Provide the (X, Y) coordinate of the cell's center where the given text is located.  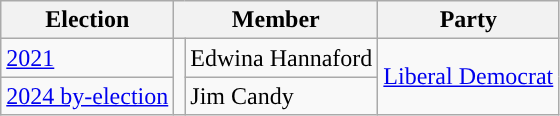
Election (88, 20)
Jim Candy (282, 96)
2021 (88, 58)
Party (468, 20)
Edwina Hannaford (282, 58)
Member (276, 20)
Liberal Democrat (468, 77)
2024 by-election (88, 96)
